Search for the cell housing the specified text and yield its (X, Y) center coordinate. 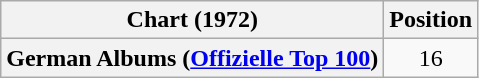
Position (431, 20)
Chart (1972) (192, 20)
16 (431, 58)
German Albums (Offizielle Top 100) (192, 58)
